Find where the given text appears and provide that cell's center as [x, y] coordinate. 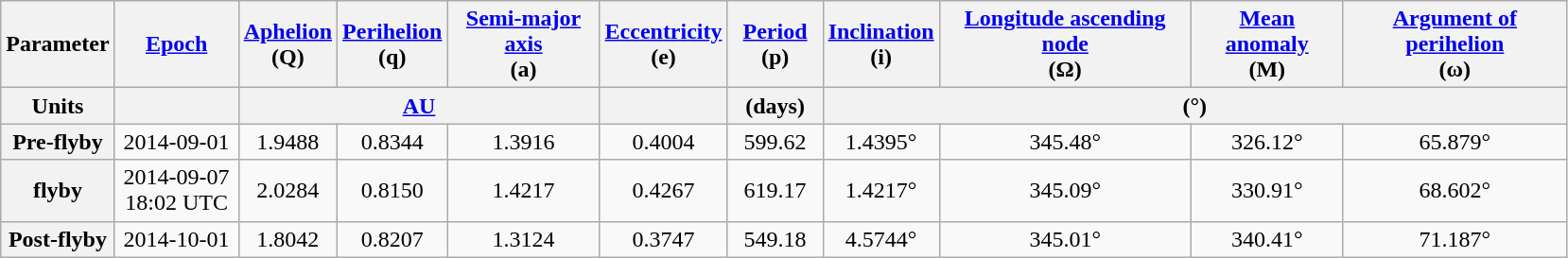
0.4004 [664, 142]
Mean anomaly(M) [1267, 44]
619.17 [775, 191]
Post-flyby [58, 239]
345.48° [1065, 142]
330.91° [1267, 191]
345.01° [1065, 239]
549.18 [775, 239]
1.3916 [524, 142]
0.4267 [664, 191]
(days) [775, 106]
1.4217 [524, 191]
0.3747 [664, 239]
2014-09-01 [176, 142]
Aphelion(Q) [287, 44]
1.4395° [881, 142]
340.41° [1267, 239]
2014-09-07 18:02 UTC [176, 191]
Parameter [58, 44]
2014-10-01 [176, 239]
1.3124 [524, 239]
Period(p) [775, 44]
1.4217° [881, 191]
345.09° [1065, 191]
599.62 [775, 142]
68.602° [1455, 191]
1.8042 [287, 239]
Eccentricity(e) [664, 44]
Units [58, 106]
Inclination(i) [881, 44]
Pre-flyby [58, 142]
Semi-major axis(a) [524, 44]
0.8344 [392, 142]
65.879° [1455, 142]
Perihelion(q) [392, 44]
Longitude ascending node(Ω) [1065, 44]
AU [419, 106]
flyby [58, 191]
Epoch [176, 44]
326.12° [1267, 142]
0.8207 [392, 239]
4.5744° [881, 239]
(°) [1194, 106]
71.187° [1455, 239]
1.9488 [287, 142]
Argument of perihelion(ω) [1455, 44]
0.8150 [392, 191]
2.0284 [287, 191]
